Output the (x, y) coordinate of the center of the cell containing the given text.  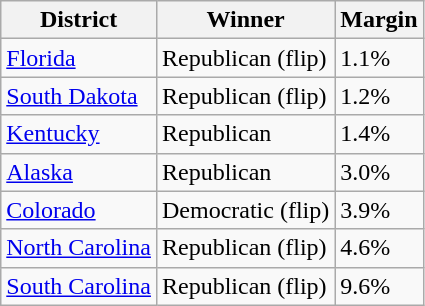
Colorado (79, 210)
3.9% (379, 210)
South Carolina (79, 286)
South Dakota (79, 96)
Florida (79, 58)
Margin (379, 20)
1.4% (379, 134)
Kentucky (79, 134)
District (79, 20)
9.6% (379, 286)
Democratic (flip) (245, 210)
1.1% (379, 58)
4.6% (379, 248)
3.0% (379, 172)
Alaska (79, 172)
Winner (245, 20)
North Carolina (79, 248)
1.2% (379, 96)
